Capture the cell that displays the provided text and extract its [x, y] central coordinate. 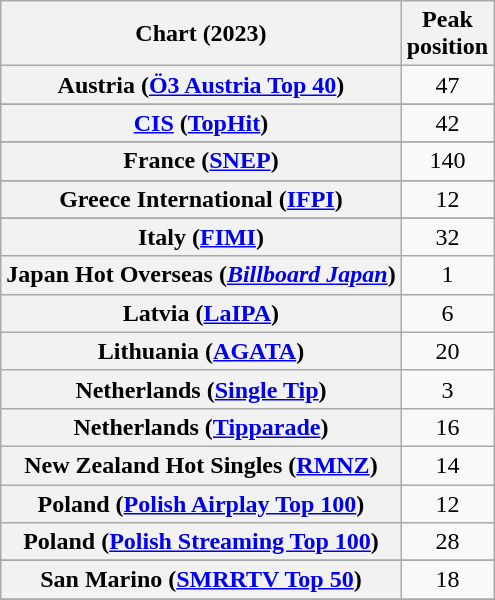
New Zealand Hot Singles (RMNZ) [201, 465]
16 [447, 427]
France (SNEP) [201, 161]
Chart (2023) [201, 34]
1 [447, 275]
18 [447, 580]
Poland (Polish Airplay Top 100) [201, 503]
6 [447, 313]
CIS (TopHit) [201, 123]
Peakposition [447, 34]
47 [447, 85]
Austria (Ö3 Austria Top 40) [201, 85]
Netherlands (Single Tip) [201, 389]
Greece International (IFPI) [201, 199]
San Marino (SMRRTV Top 50) [201, 580]
14 [447, 465]
Netherlands (Tipparade) [201, 427]
Italy (FIMI) [201, 237]
32 [447, 237]
Japan Hot Overseas (Billboard Japan) [201, 275]
Latvia (LaIPA) [201, 313]
140 [447, 161]
42 [447, 123]
3 [447, 389]
20 [447, 351]
Poland (Polish Streaming Top 100) [201, 542]
28 [447, 542]
Lithuania (AGATA) [201, 351]
